Output the (X, Y) coordinate of the center of the cell containing the given text.  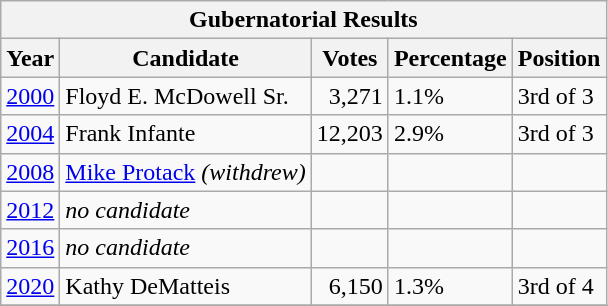
2008 (30, 172)
2000 (30, 96)
6,150 (350, 286)
Frank Infante (186, 134)
1.3% (450, 286)
Mike Protack (withdrew) (186, 172)
Candidate (186, 58)
2020 (30, 286)
Gubernatorial Results (304, 20)
12,203 (350, 134)
Votes (350, 58)
Year (30, 58)
2004 (30, 134)
Percentage (450, 58)
2016 (30, 248)
Kathy DeMatteis (186, 286)
3rd of 4 (559, 286)
3,271 (350, 96)
2012 (30, 210)
Position (559, 58)
1.1% (450, 96)
2.9% (450, 134)
Floyd E. McDowell Sr. (186, 96)
